From the cell containing the given text, extract its center point as (X, Y) coordinate. 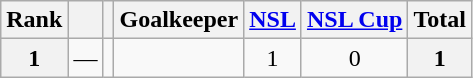
Goalkeeper (179, 20)
Total (440, 20)
Rank (34, 20)
NSL Cup (354, 20)
NSL (273, 20)
0 (354, 58)
— (86, 58)
